From the cell containing the given text, extract its center point as [X, Y] coordinate. 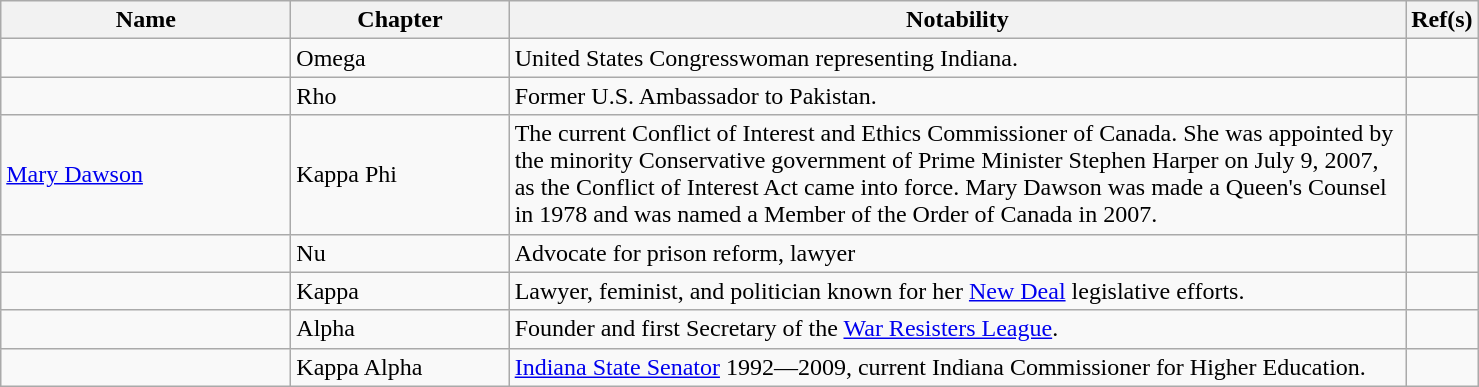
Name [146, 20]
Rho [400, 96]
Mary Dawson [146, 174]
Chapter [400, 20]
Founder and first Secretary of the War Resisters League. [958, 329]
Omega [400, 58]
Advocate for prison reform, lawyer [958, 253]
Nu [400, 253]
Kappa Phi [400, 174]
Ref(s) [1442, 20]
United States Congresswoman representing Indiana. [958, 58]
Former U.S. Ambassador to Pakistan. [958, 96]
Notability [958, 20]
Indiana State Senator 1992—2009, current Indiana Commissioner for Higher Education. [958, 367]
Lawyer, feminist, and politician known for her New Deal legislative efforts. [958, 291]
Kappa [400, 291]
Alpha [400, 329]
Kappa Alpha [400, 367]
